For the text-containing cell, return its midpoint in (X, Y) coordinate format. 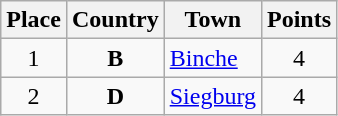
Country (115, 20)
Place (34, 20)
Points (298, 20)
D (115, 96)
Town (212, 20)
2 (34, 96)
Siegburg (212, 96)
1 (34, 58)
B (115, 58)
Binche (212, 58)
